Locate the cell with the specified text and output its (X, Y) center coordinate. 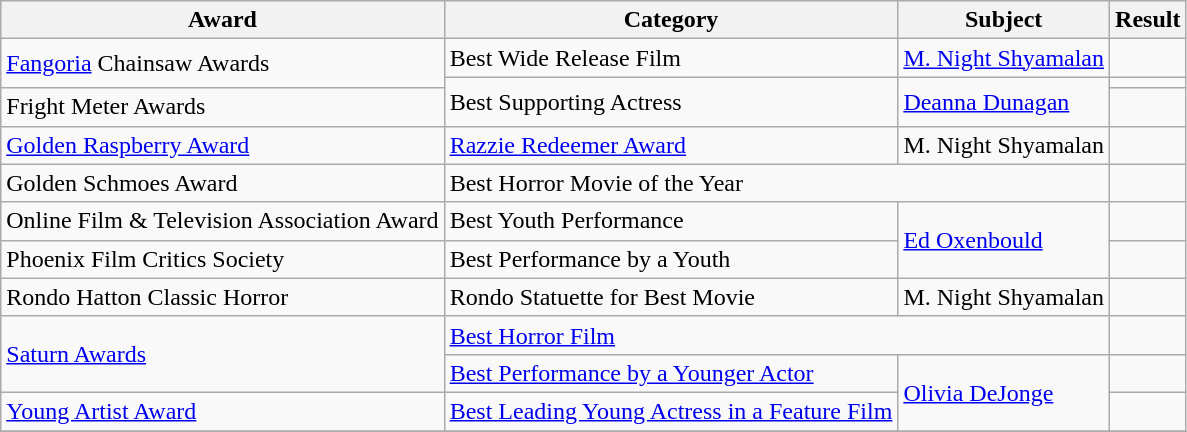
Razzie Redeemer Award (671, 145)
Best Horror Film (776, 335)
Olivia DeJonge (1004, 392)
Saturn Awards (222, 354)
Young Artist Award (222, 411)
Best Youth Performance (671, 221)
Best Horror Movie of the Year (776, 183)
Best Performance by a Younger Actor (671, 373)
Best Supporting Actress (671, 102)
Phoenix Film Critics Society (222, 259)
Category (671, 20)
Golden Raspberry Award (222, 145)
Deanna Dunagan (1004, 102)
Ed Oxenbould (1004, 240)
Best Performance by a Youth (671, 259)
Result (1148, 20)
Fangoria Chainsaw Awards (222, 64)
Rondo Hatton Classic Horror (222, 297)
Best Leading Young Actress in a Feature Film (671, 411)
Golden Schmoes Award (222, 183)
Online Film & Television Association Award (222, 221)
Fright Meter Awards (222, 107)
Subject (1004, 20)
Best Wide Release Film (671, 58)
Rondo Statuette for Best Movie (671, 297)
Award (222, 20)
